Capture the cell that displays the provided text and extract its (X, Y) central coordinate. 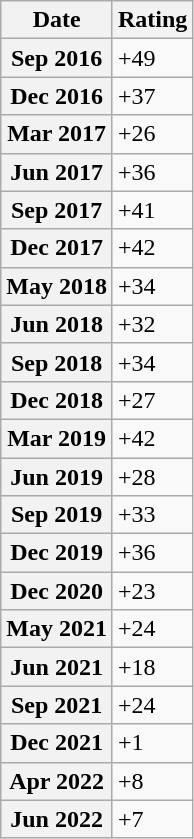
Rating (152, 20)
Jun 2019 (57, 477)
Apr 2022 (57, 781)
+32 (152, 324)
Sep 2017 (57, 210)
+41 (152, 210)
Jun 2018 (57, 324)
Dec 2018 (57, 400)
+27 (152, 400)
+37 (152, 96)
+33 (152, 515)
+7 (152, 819)
+49 (152, 58)
Jun 2022 (57, 819)
May 2018 (57, 286)
+1 (152, 743)
Sep 2021 (57, 705)
Sep 2018 (57, 362)
Dec 2017 (57, 248)
Dec 2020 (57, 591)
Sep 2019 (57, 515)
Date (57, 20)
+8 (152, 781)
Jun 2021 (57, 667)
Dec 2016 (57, 96)
Sep 2016 (57, 58)
+23 (152, 591)
+26 (152, 134)
+28 (152, 477)
+18 (152, 667)
Mar 2017 (57, 134)
Jun 2017 (57, 172)
Mar 2019 (57, 438)
May 2021 (57, 629)
Dec 2021 (57, 743)
Dec 2019 (57, 553)
